Capture the cell that displays the provided text and extract its (x, y) central coordinate. 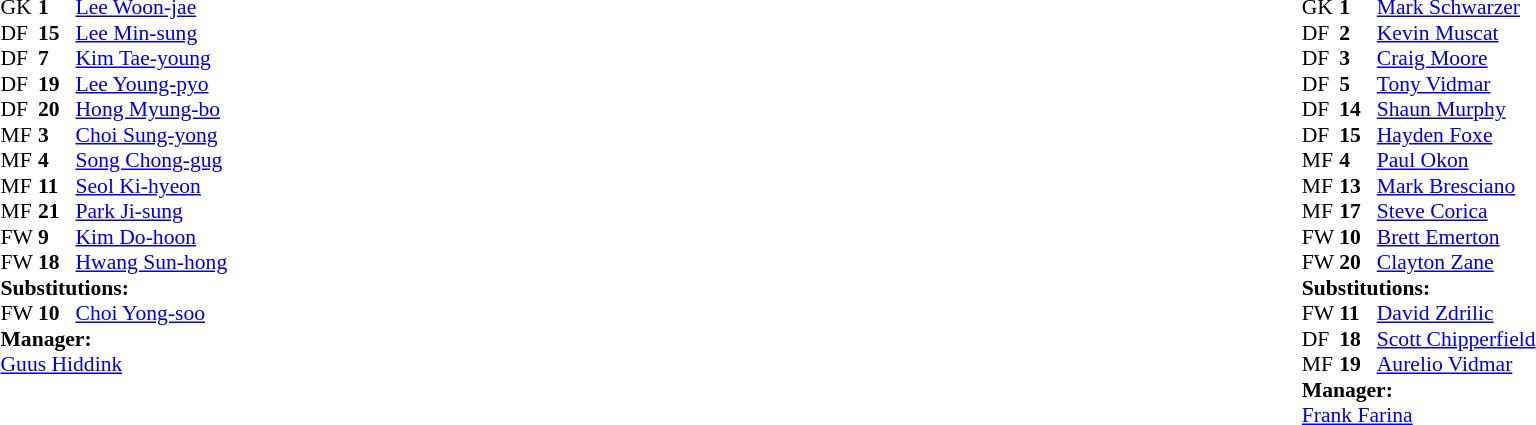
9 (57, 237)
Scott Chipperfield (1456, 339)
Aurelio Vidmar (1456, 365)
Clayton Zane (1456, 263)
Hayden Foxe (1456, 135)
Hong Myung-bo (152, 109)
Guus Hiddink (114, 365)
21 (57, 211)
Hwang Sun-hong (152, 263)
Craig Moore (1456, 59)
5 (1358, 84)
Choi Sung-yong (152, 135)
13 (1358, 186)
David Zdrilic (1456, 313)
2 (1358, 33)
Kim Do-hoon (152, 237)
Song Chong-gug (152, 161)
Brett Emerton (1456, 237)
7 (57, 59)
Kim Tae-young (152, 59)
Mark Bresciano (1456, 186)
Tony Vidmar (1456, 84)
Lee Min-sung (152, 33)
Steve Corica (1456, 211)
Park Ji-sung (152, 211)
14 (1358, 109)
Seol Ki-hyeon (152, 186)
Kevin Muscat (1456, 33)
17 (1358, 211)
Shaun Murphy (1456, 109)
Lee Young-pyo (152, 84)
Choi Yong-soo (152, 313)
Paul Okon (1456, 161)
